For the text-containing cell, return its midpoint in (X, Y) coordinate format. 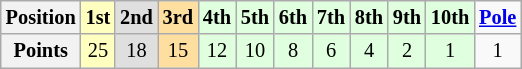
4th (217, 17)
5th (255, 17)
4 (369, 51)
12 (217, 51)
10th (450, 17)
3rd (178, 17)
25 (98, 51)
8th (369, 17)
6th (293, 17)
Position (41, 17)
2 (407, 51)
7th (331, 17)
Points (41, 51)
6 (331, 51)
Pole (498, 17)
1st (98, 17)
9th (407, 17)
2nd (136, 17)
8 (293, 51)
18 (136, 51)
15 (178, 51)
10 (255, 51)
